Detect which cell encompasses the target text, then output its [X, Y] center coordinate. 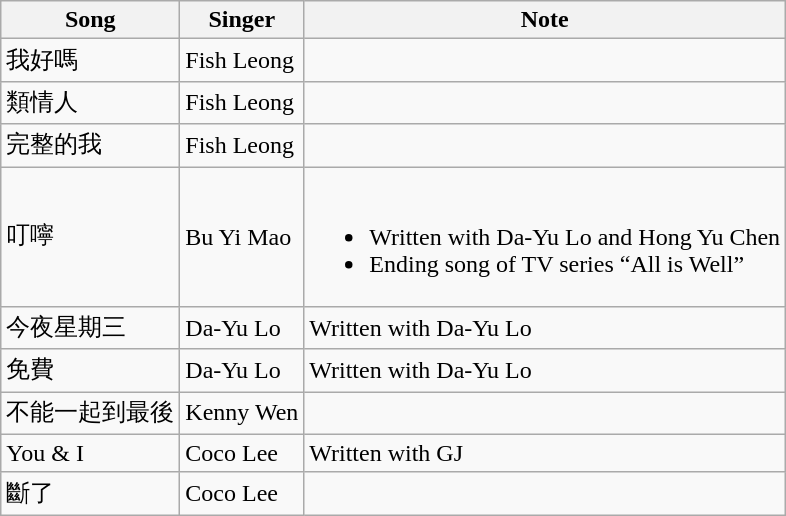
Bu Yi Mao [242, 236]
Note [545, 20]
免費 [90, 370]
斷了 [90, 494]
Written with GJ [545, 453]
Singer [242, 20]
不能一起到最後 [90, 414]
You & I [90, 453]
完整的我 [90, 146]
Kenny Wen [242, 414]
今夜星期三 [90, 328]
Written with Da-Yu Lo and Hong Yu ChenEnding song of TV series “All is Well” [545, 236]
我好嗎 [90, 60]
叮嚀 [90, 236]
類情人 [90, 102]
Song [90, 20]
